Search for the cell housing the specified text and yield its [X, Y] center coordinate. 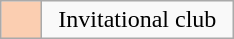
Invitational club [138, 20]
